For the text-containing cell, return its midpoint in (x, y) coordinate format. 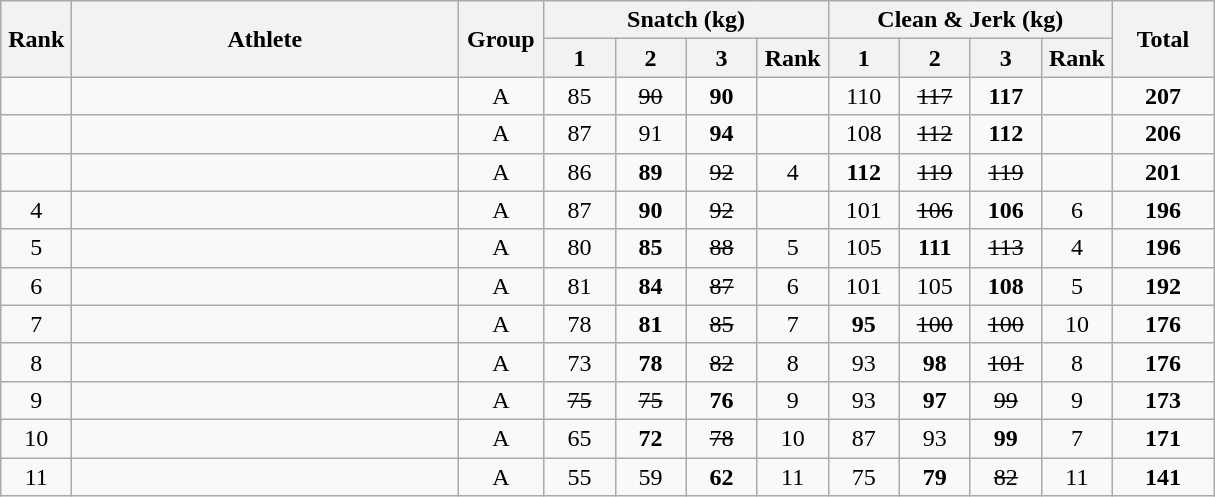
207 (1162, 96)
171 (1162, 438)
141 (1162, 477)
72 (650, 438)
98 (934, 362)
88 (722, 248)
59 (650, 477)
73 (580, 362)
55 (580, 477)
91 (650, 134)
111 (934, 248)
110 (864, 96)
80 (580, 248)
76 (722, 400)
192 (1162, 286)
Athlete (265, 39)
94 (722, 134)
Total (1162, 39)
86 (580, 172)
113 (1006, 248)
Snatch (kg) (686, 20)
62 (722, 477)
95 (864, 324)
84 (650, 286)
97 (934, 400)
173 (1162, 400)
206 (1162, 134)
Clean & Jerk (kg) (970, 20)
201 (1162, 172)
79 (934, 477)
89 (650, 172)
65 (580, 438)
Group (501, 39)
